Identify which cell holds the provided text, then report its (x, y) central coordinate. 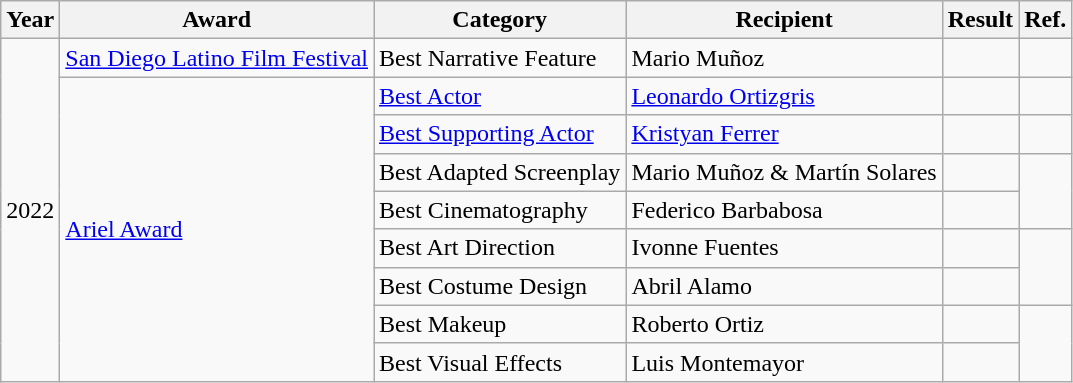
San Diego Latino Film Festival (217, 58)
Federico Barbabosa (784, 210)
Leonardo Ortizgris (784, 96)
Best Art Direction (500, 248)
Best Costume Design (500, 286)
Mario Muñoz & Martín Solares (784, 172)
Best Narrative Feature (500, 58)
Kristyan Ferrer (784, 134)
Ref. (1046, 20)
Best Makeup (500, 324)
Recipient (784, 20)
Abril Alamo (784, 286)
Best Adapted Screenplay (500, 172)
Result (980, 20)
2022 (30, 210)
Ariel Award (217, 229)
Best Supporting Actor (500, 134)
Best Cinematography (500, 210)
Category (500, 20)
Mario Muñoz (784, 58)
Best Visual Effects (500, 362)
Best Actor (500, 96)
Award (217, 20)
Year (30, 20)
Ivonne Fuentes (784, 248)
Roberto Ortiz (784, 324)
Luis Montemayor (784, 362)
